Search for the cell housing the specified text and yield its [x, y] center coordinate. 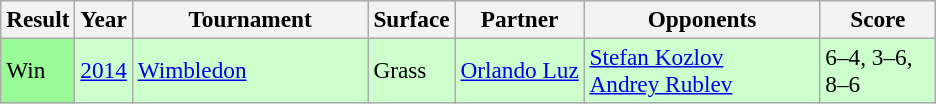
Year [104, 19]
Win [38, 70]
Partner [520, 19]
6–4, 3–6, 8–6 [878, 70]
Wimbledon [250, 70]
Grass [412, 70]
Tournament [250, 19]
Result [38, 19]
2014 [104, 70]
Surface [412, 19]
Orlando Luz [520, 70]
Opponents [702, 19]
Score [878, 19]
Stefan Kozlov Andrey Rublev [702, 70]
